Determine the [x, y] coordinate at the center of the cell enclosing the given text.  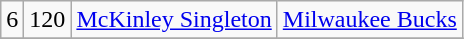
McKinley Singleton [174, 20]
Milwaukee Bucks [370, 20]
120 [48, 20]
6 [12, 20]
